Detect which cell encompasses the target text, then output its (X, Y) center coordinate. 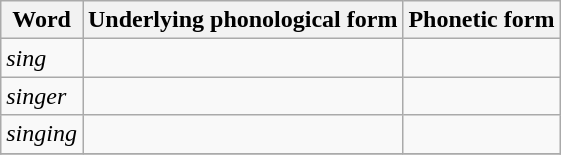
Word (42, 20)
singer (42, 96)
sing (42, 58)
Phonetic form (482, 20)
Underlying phonological form (242, 20)
singing (42, 134)
